Pinpoint the cell where the given text exists, returning its (X, Y) midpoint coordinate. 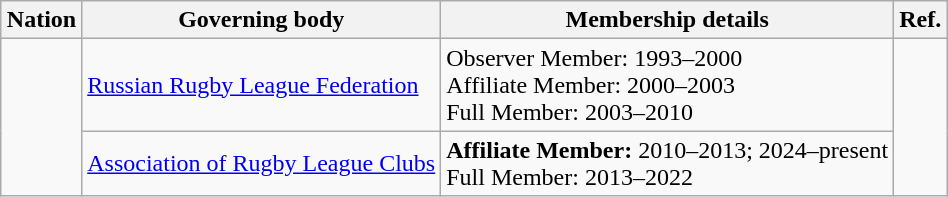
Ref. (920, 20)
Affiliate Member: 2010–2013; 2024–presentFull Member: 2013–2022 (668, 164)
Association of Rugby League Clubs (262, 164)
Nation (41, 20)
Observer Member: 1993–2000Affiliate Member: 2000–2003Full Member: 2003–2010 (668, 85)
Russian Rugby League Federation (262, 85)
Membership details (668, 20)
Governing body (262, 20)
